Capture the cell that displays the provided text and extract its (X, Y) central coordinate. 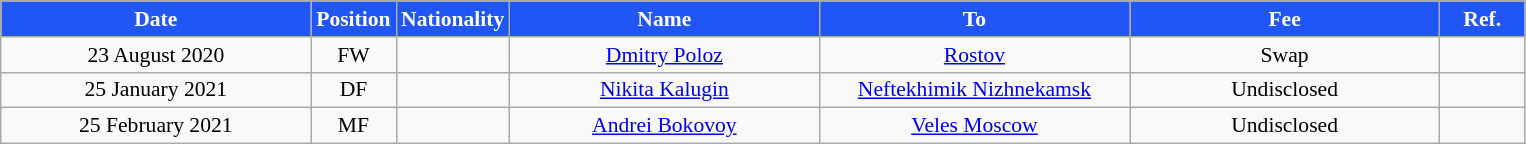
To (974, 19)
Swap (1285, 55)
MF (354, 126)
Veles Moscow (974, 126)
FW (354, 55)
Fee (1285, 19)
Nationality (452, 19)
DF (354, 90)
Neftekhimik Nizhnekamsk (974, 90)
Date (156, 19)
Rostov (974, 55)
Name (664, 19)
25 February 2021 (156, 126)
Dmitry Poloz (664, 55)
Ref. (1482, 19)
Andrei Bokovoy (664, 126)
23 August 2020 (156, 55)
Nikita Kalugin (664, 90)
Position (354, 19)
25 January 2021 (156, 90)
